Return (X, Y) of the center of cell containing provided text 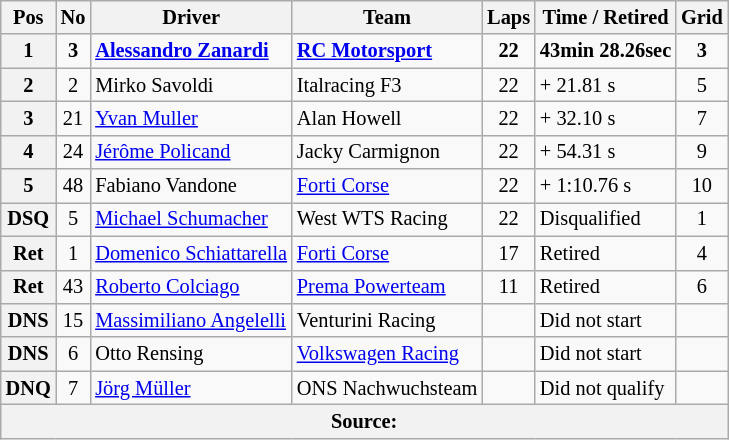
+ 21.81 s (606, 85)
Roberto Colciago (191, 287)
48 (74, 186)
Disqualified (606, 219)
ONS Nachwuchsteam (387, 388)
Driver (191, 17)
Jérôme Policand (191, 152)
Time / Retired (606, 17)
Alessandro Zanardi (191, 51)
Grid (702, 17)
43 (74, 287)
21 (74, 118)
Prema Powerteam (387, 287)
11 (508, 287)
Italracing F3 (387, 85)
Pos (28, 17)
Mirko Savoldi (191, 85)
Laps (508, 17)
Source: (364, 421)
Massimiliano Angelelli (191, 320)
Jacky Carmignon (387, 152)
+ 32.10 s (606, 118)
No (74, 17)
Alan Howell (387, 118)
9 (702, 152)
Jörg Müller (191, 388)
Did not qualify (606, 388)
17 (508, 253)
DNQ (28, 388)
Michael Schumacher (191, 219)
15 (74, 320)
Yvan Muller (191, 118)
Otto Rensing (191, 354)
Team (387, 17)
+ 1:10.76 s (606, 186)
Venturini Racing (387, 320)
Volkswagen Racing (387, 354)
Fabiano Vandone (191, 186)
+ 54.31 s (606, 152)
West WTS Racing (387, 219)
10 (702, 186)
24 (74, 152)
DSQ (28, 219)
Domenico Schiattarella (191, 253)
RC Motorsport (387, 51)
43min 28.26sec (606, 51)
